Output the [x, y] coordinate of the center of the cell containing the given text.  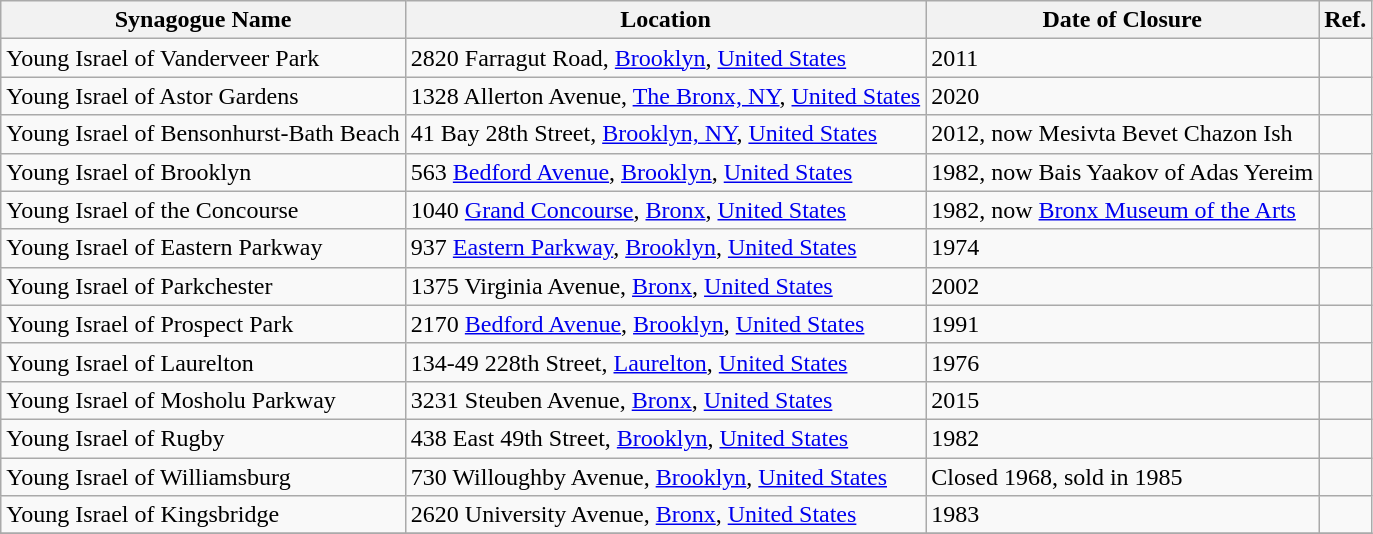
1991 [1122, 324]
1982, now Bais Yaakov of Adas Yereim [1122, 172]
Ref. [1346, 20]
730 Willoughby Avenue, Brooklyn, United States [665, 477]
Young Israel of Laurelton [204, 362]
Young Israel of Bensonhurst-Bath Beach [204, 134]
Young Israel of Parkchester [204, 286]
2170 Bedford Avenue, Brooklyn, United States [665, 324]
3231 Steuben Avenue, Bronx, United States [665, 400]
2020 [1122, 96]
Young Israel of Williamsburg [204, 477]
1982 [1122, 438]
Young Israel of Rugby [204, 438]
1976 [1122, 362]
41 Bay 28th Street, Brooklyn, NY, United States [665, 134]
Young Israel of Eastern Parkway [204, 248]
Young Israel of Astor Gardens [204, 96]
2002 [1122, 286]
563 Bedford Avenue, Brooklyn, United States [665, 172]
2820 Farragut Road, Brooklyn, United States [665, 58]
Young Israel of Vanderveer Park [204, 58]
937 Eastern Parkway, Brooklyn, United States [665, 248]
Young Israel of Kingsbridge [204, 515]
438 East 49th Street, Brooklyn, United States [665, 438]
Synagogue Name [204, 20]
Young Israel of Mosholu Parkway [204, 400]
Young Israel of Prospect Park [204, 324]
1982, now Bronx Museum of the Arts [1122, 210]
Location [665, 20]
2620 University Avenue, Bronx, United States [665, 515]
134-49 228th Street, Laurelton, United States [665, 362]
1375 Virginia Avenue, Bronx, United States [665, 286]
2011 [1122, 58]
1040 Grand Concourse, Bronx, United States [665, 210]
1328 Allerton Avenue, The Bronx, NY, United States [665, 96]
Closed 1968, sold in 1985 [1122, 477]
Date of Closure [1122, 20]
1974 [1122, 248]
1983 [1122, 515]
2015 [1122, 400]
2012, now Mesivta Bevet Chazon Ish [1122, 134]
Young Israel of the Concourse [204, 210]
Young Israel of Brooklyn [204, 172]
